Pinpoint the cell where the given text exists, returning its [x, y] midpoint coordinate. 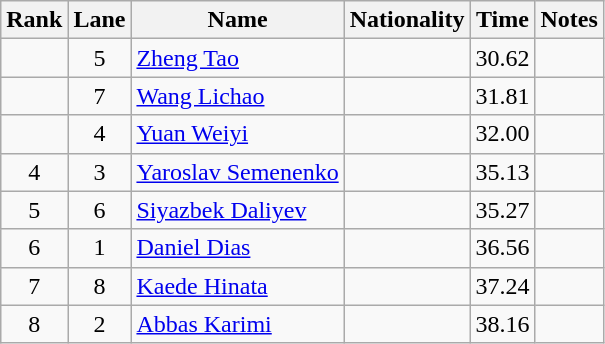
Siyazbek Daliyev [238, 210]
Rank [34, 20]
32.00 [502, 134]
Wang Lichao [238, 96]
Yaroslav Semenenko [238, 172]
Time [502, 20]
Lane [100, 20]
3 [100, 172]
Name [238, 20]
Yuan Weiyi [238, 134]
1 [100, 248]
35.13 [502, 172]
31.81 [502, 96]
37.24 [502, 286]
Notes [569, 20]
30.62 [502, 58]
Kaede Hinata [238, 286]
2 [100, 324]
Zheng Tao [238, 58]
35.27 [502, 210]
Nationality [407, 20]
38.16 [502, 324]
36.56 [502, 248]
Daniel Dias [238, 248]
Abbas Karimi [238, 324]
